Locate the cell with the specified text and output its (X, Y) center coordinate. 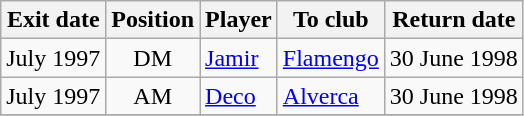
Alverca (330, 96)
Exit date (54, 20)
Deco (239, 96)
Flamengo (330, 58)
To club (330, 20)
Player (239, 20)
Jamir (239, 58)
Return date (454, 20)
AM (153, 96)
Position (153, 20)
DM (153, 58)
